Return the [x, y] coordinate for the center point of the cell that contains the specified text.  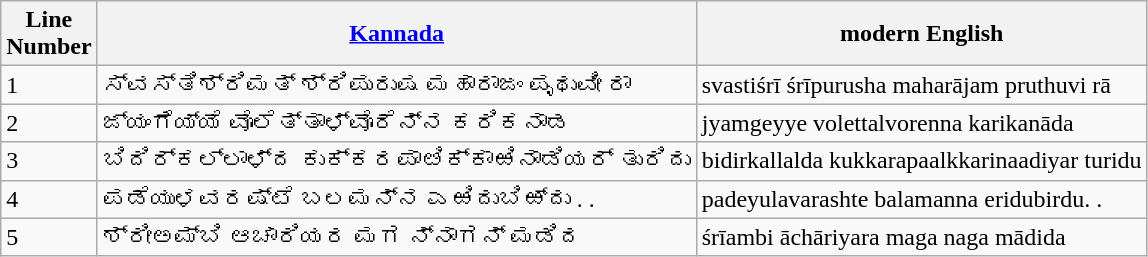
3 [49, 161]
ಸ್ವಸ್ತಿಶ್ರಿಮತ್‍ ಶ್ರಿಪುರುಷ ಮಹಾರಾಜಂ ಪೃಥುವೀ ರಾ [396, 85]
4 [49, 199]
bidirkallalda kukkarapaalkkarinaadiyar turidu [922, 161]
Kannada [396, 34]
ಪಡೆಯುಳವರಷ್ಟೆ ಬಲಮನ್ನ ಎಱಿದುಬಿಱ್ದು . . [396, 199]
1 [49, 85]
LineNumber [49, 34]
śrīambi āchāriyara maga naga mādida [922, 237]
2 [49, 123]
ಶ್ರೀಅಮ್ಬಿ ಆಚಾರಿಯರ ಮಗ ನ್ನಾಗನ್‍ ಮಡಿದ [396, 237]
5 [49, 237]
modern English [922, 34]
jyamgeyye volettalvorenna karikanāda [922, 123]
svastiśrī śrīpurusha maharājam pruthuvi rā [922, 85]
ಬಿದಿರ್ಕಲ್ಲಾಳ್ದ ಕುಕ್ಕರಪಾೞಿಕ್ಕಾಱಿನಾಡಿಯರ್ ತುರಿದು [396, 161]
ಜ್ಯಂಗೆಯ್ಯೆ ವೊಲೆತ್ತಾಳ್ವೊರೆನ್ನ ಕರಿಕನಾಡ [396, 123]
padeyulavarashte balamanna eridubirdu. . [922, 199]
